Scan for the cell matching the given text and deliver its (X, Y) coordinate at center. 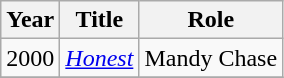
Honest (100, 58)
Year (30, 20)
2000 (30, 58)
Title (100, 20)
Mandy Chase (211, 58)
Role (211, 20)
